For the text-containing cell, return its midpoint in (X, Y) coordinate format. 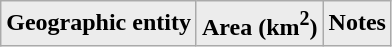
Notes (357, 24)
Geographic entity (99, 24)
Area (km2) (260, 24)
